Provide the (X, Y) coordinate of the cell's center where the given text is located.  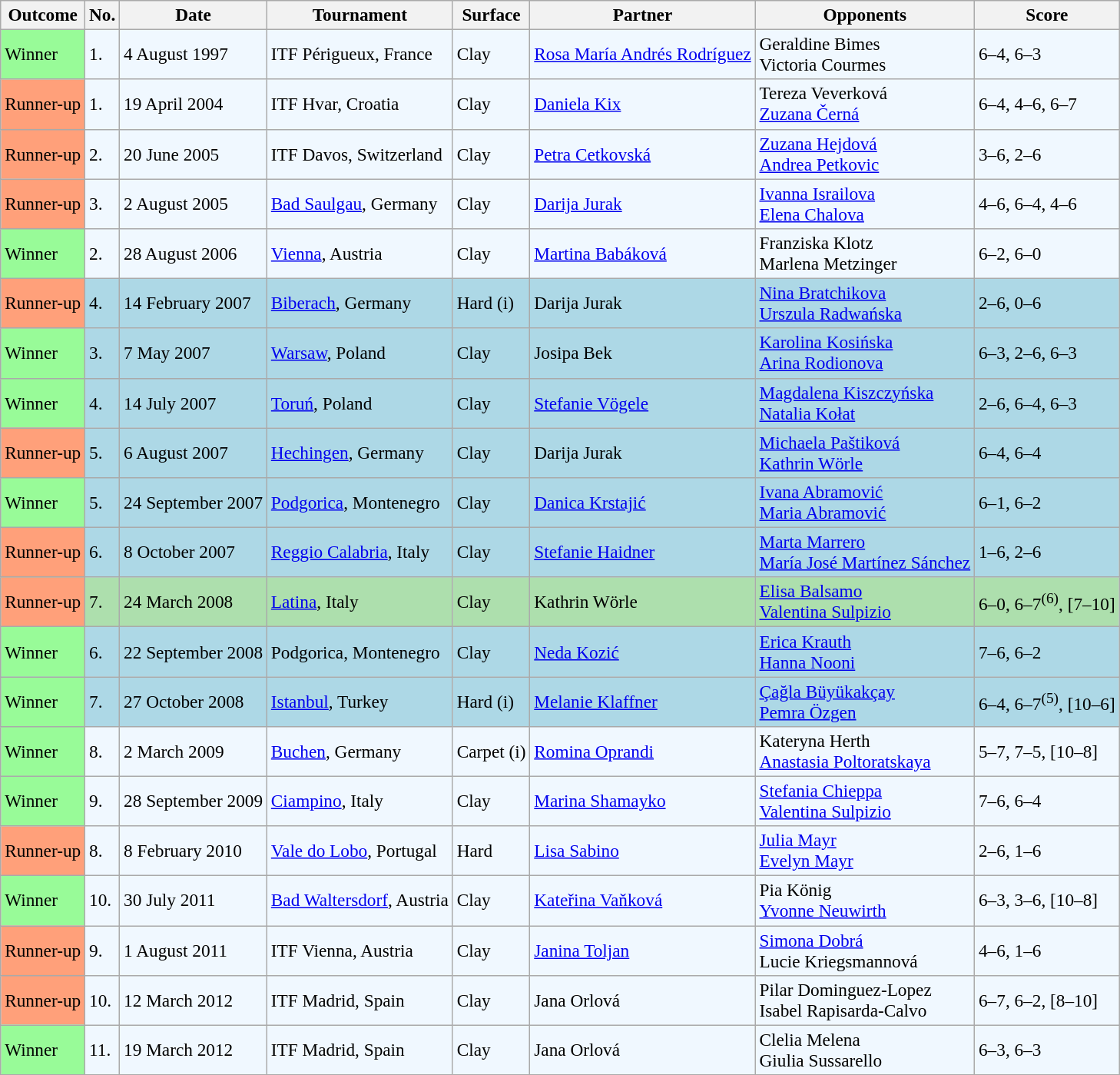
Janina Toljan (642, 950)
Opponents (865, 15)
Petra Cetkovská (642, 154)
No. (103, 15)
Michaela Paštiková Kathrin Wörle (865, 452)
Tereza Veverková Zuzana Černá (865, 105)
6–7, 6–2, [8–10] (1048, 1000)
Daniela Kix (642, 105)
Josipa Bek (642, 353)
Date (194, 15)
Marta Marrero María José Martínez Sánchez (865, 552)
ITF Hvar, Croatia (360, 105)
Score (1048, 15)
6 August 2007 (194, 452)
19 March 2012 (194, 1050)
Reggio Calabria, Italy (360, 552)
6–0, 6–7(6), [7–10] (1048, 602)
6–4, 6–4 (1048, 452)
6–1, 6–2 (1048, 503)
Hechingen, Germany (360, 452)
Danica Krstajić (642, 503)
Surface (492, 15)
4–6, 1–6 (1048, 950)
Marina Shamayko (642, 801)
24 September 2007 (194, 503)
20 June 2005 (194, 154)
Ivanna Israilova Elena Chalova (865, 203)
Martina Babáková (642, 254)
7–6, 6–4 (1048, 801)
Stefanie Vögele (642, 403)
Julia Mayr Evelyn Mayr (865, 851)
ITF Vienna, Austria (360, 950)
Carpet (i) (492, 752)
7–6, 6–2 (1048, 652)
19 April 2004 (194, 105)
28 August 2006 (194, 254)
Karolina Kosińska Arina Rodionova (865, 353)
Neda Kozić (642, 652)
Latina, Italy (360, 602)
4–6, 6–4, 4–6 (1048, 203)
Çağla Büyükakçay Pemra Özgen (865, 701)
6–4, 6–7(5), [10–6] (1048, 701)
Erica Krauth Hanna Nooni (865, 652)
Simona Dobrá Lucie Kriegsmannová (865, 950)
Melanie Klaffner (642, 701)
Outcome (43, 15)
1–6, 2–6 (1048, 552)
ITF Davos, Switzerland (360, 154)
Partner (642, 15)
3–6, 2–6 (1048, 154)
24 March 2008 (194, 602)
8 February 2010 (194, 851)
Franziska Klotz Marlena Metzinger (865, 254)
Elisa Balsamo Valentina Sulpizio (865, 602)
Biberach, Germany (360, 303)
6–4, 4–6, 6–7 (1048, 105)
2–6, 1–6 (1048, 851)
7 May 2007 (194, 353)
Kateřina Vaňková (642, 901)
Kathrin Wörle (642, 602)
Buchen, Germany (360, 752)
Toruń, Poland (360, 403)
6–4, 6–3 (1048, 54)
2 August 2005 (194, 203)
Pilar Dominguez-Lopez Isabel Rapisarda-Calvo (865, 1000)
8 October 2007 (194, 552)
2–6, 0–6 (1048, 303)
Lisa Sabino (642, 851)
Ivana Abramović Maria Abramović (865, 503)
Stefania Chieppa Valentina Sulpizio (865, 801)
Clelia Melena Giulia Sussarello (865, 1050)
14 July 2007 (194, 403)
14 February 2007 (194, 303)
27 October 2008 (194, 701)
4 August 1997 (194, 54)
Nina Bratchikova Urszula Radwańska (865, 303)
Romina Oprandi (642, 752)
12 March 2012 (194, 1000)
Ciampino, Italy (360, 801)
Tournament (360, 15)
Hard (492, 851)
2–6, 6–4, 6–3 (1048, 403)
Bad Waltersdorf, Austria (360, 901)
Bad Saulgau, Germany (360, 203)
30 July 2011 (194, 901)
Vienna, Austria (360, 254)
Warsaw, Poland (360, 353)
Rosa María Andrés Rodríguez (642, 54)
2 March 2009 (194, 752)
6–3, 3–6, [10–8] (1048, 901)
Pia König Yvonne Neuwirth (865, 901)
11. (103, 1050)
Stefanie Haidner (642, 552)
22 September 2008 (194, 652)
ITF Périgueux, France (360, 54)
5–7, 7–5, [10–8] (1048, 752)
6–3, 2–6, 6–3 (1048, 353)
Vale do Lobo, Portugal (360, 851)
Zuzana Hejdová Andrea Petkovic (865, 154)
Istanbul, Turkey (360, 701)
1 August 2011 (194, 950)
Magdalena Kiszczyńska Natalia Kołat (865, 403)
Kateryna Herth Anastasia Poltoratskaya (865, 752)
6–2, 6–0 (1048, 254)
6–3, 6–3 (1048, 1050)
28 September 2009 (194, 801)
Geraldine Bimes Victoria Courmes (865, 54)
